Search for the cell housing the specified text and yield its (X, Y) center coordinate. 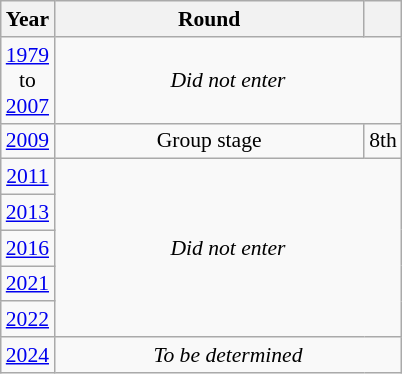
To be determined (228, 355)
2021 (28, 284)
2016 (28, 248)
2011 (28, 177)
2024 (28, 355)
2022 (28, 320)
Round (209, 19)
Year (28, 19)
2009 (28, 141)
1979to2007 (28, 80)
Group stage (209, 141)
8th (383, 141)
2013 (28, 213)
